Search for the cell housing the specified text and yield its [x, y] center coordinate. 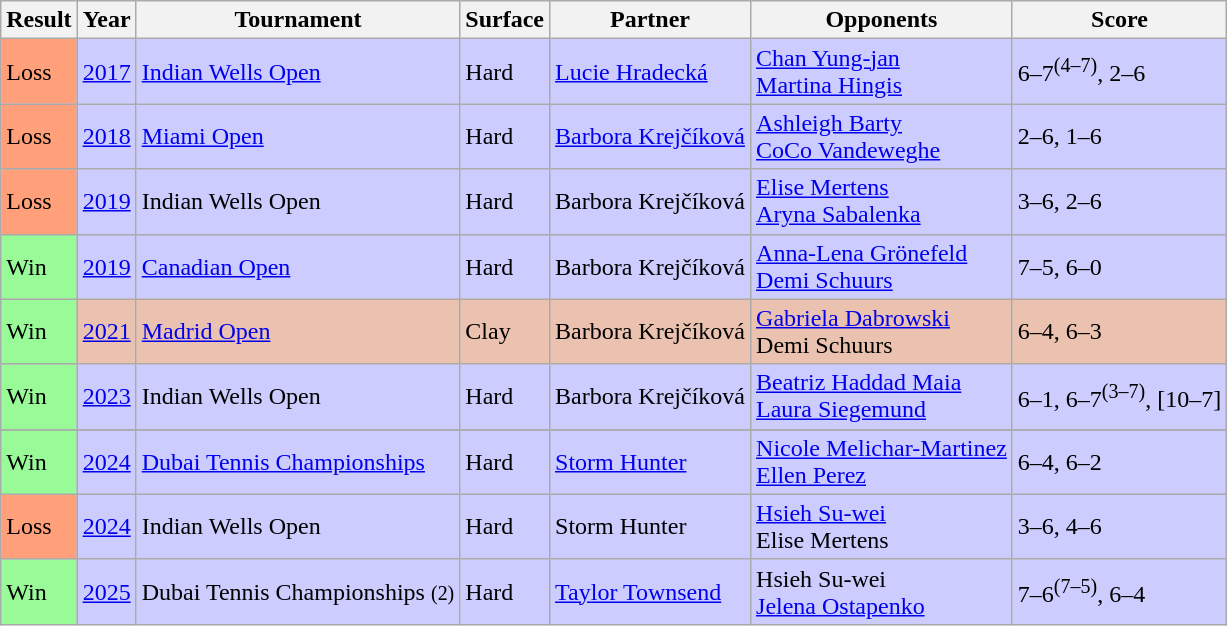
Dubai Tennis Championships [298, 462]
6–7(4–7), 2–6 [1119, 72]
Score [1119, 20]
Nicole Melichar-Martinez Ellen Perez [882, 462]
Hsieh Su-wei Elise Mertens [882, 526]
Miami Open [298, 136]
Hsieh Su-wei Jelena Ostapenko [882, 592]
3–6, 2–6 [1119, 202]
Clay [505, 332]
Canadian Open [298, 266]
6–4, 6–3 [1119, 332]
Beatriz Haddad Maia Laura Siegemund [882, 396]
2018 [106, 136]
Surface [505, 20]
Elise Mertens Aryna Sabalenka [882, 202]
Year [106, 20]
Anna-Lena Grönefeld Demi Schuurs [882, 266]
Madrid Open [298, 332]
Tournament [298, 20]
Ashleigh Barty CoCo Vandeweghe [882, 136]
2025 [106, 592]
7–6(7–5), 6–4 [1119, 592]
6–4, 6–2 [1119, 462]
Taylor Townsend [650, 592]
2017 [106, 72]
3–6, 4–6 [1119, 526]
2023 [106, 396]
Chan Yung-jan Martina Hingis [882, 72]
Dubai Tennis Championships (2) [298, 592]
Opponents [882, 20]
6–1, 6–7(3–7), [10–7] [1119, 396]
2–6, 1–6 [1119, 136]
2021 [106, 332]
Partner [650, 20]
7–5, 6–0 [1119, 266]
Result [39, 20]
Lucie Hradecká [650, 72]
Gabriela Dabrowski Demi Schuurs [882, 332]
